Determine the [X, Y] coordinate at the center of the cell enclosing the given text.  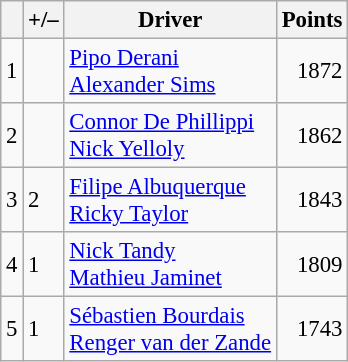
4 [12, 264]
Pipo Derani Alexander Sims [170, 72]
3 [12, 200]
5 [12, 330]
Connor De Phillippi Nick Yelloly [170, 136]
Nick Tandy Mathieu Jaminet [170, 264]
Sébastien Bourdais Renger van der Zande [170, 330]
1843 [312, 200]
+/– [44, 20]
1872 [312, 72]
1862 [312, 136]
Driver [170, 20]
Filipe Albuquerque Ricky Taylor [170, 200]
1743 [312, 330]
1809 [312, 264]
Points [312, 20]
